From the cell containing the given text, extract its center point as (x, y) coordinate. 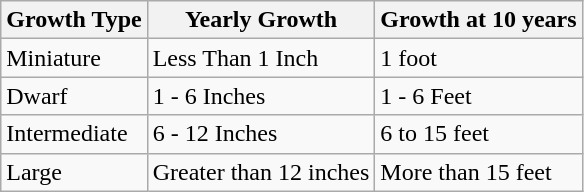
Intermediate (74, 134)
1 - 6 Inches (261, 96)
Miniature (74, 58)
1 foot (478, 58)
Yearly Growth (261, 20)
Greater than 12 inches (261, 172)
6 - 12 Inches (261, 134)
Less Than 1 Inch (261, 58)
1 - 6 Feet (478, 96)
6 to 15 feet (478, 134)
More than 15 feet (478, 172)
Growth at 10 years (478, 20)
Growth Type (74, 20)
Dwarf (74, 96)
Large (74, 172)
